Find where the given text appears and provide that cell's center as (x, y) coordinate. 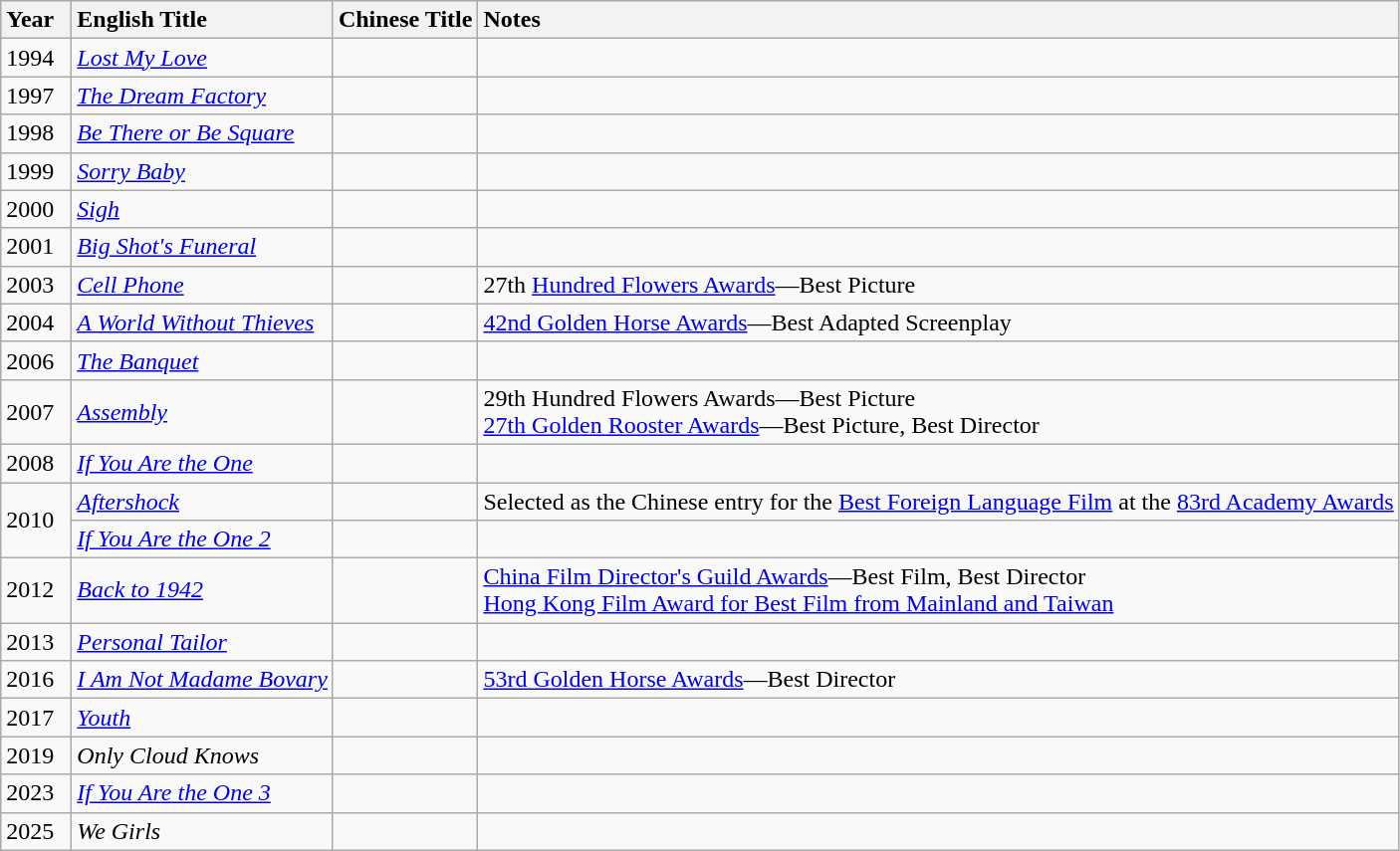
2004 (36, 322)
I Am Not Madame Bovary (203, 680)
2019 (36, 755)
2008 (36, 463)
We Girls (203, 831)
China Film Director's Guild Awards—Best Film, Best DirectorHong Kong Film Award for Best Film from Mainland and Taiwan (938, 591)
Sorry Baby (203, 171)
2000 (36, 209)
27th Hundred Flowers Awards—Best Picture (938, 285)
The Banquet (203, 360)
2001 (36, 247)
English Title (203, 20)
2025 (36, 831)
1998 (36, 133)
2010 (36, 520)
2003 (36, 285)
42nd Golden Horse Awards—Best Adapted Screenplay (938, 322)
If You Are the One 2 (203, 539)
2016 (36, 680)
2023 (36, 793)
29th Hundred Flowers Awards—Best Picture27th Golden Rooster Awards—Best Picture, Best Director (938, 412)
1994 (36, 58)
Be There or Be Square (203, 133)
Back to 1942 (203, 591)
Notes (938, 20)
The Dream Factory (203, 96)
Personal Tailor (203, 642)
Selected as the Chinese entry for the Best Foreign Language Film at the 83rd Academy Awards (938, 501)
2017 (36, 718)
If You Are the One (203, 463)
53rd Golden Horse Awards—Best Director (938, 680)
Assembly (203, 412)
Youth (203, 718)
Big Shot's Funeral (203, 247)
Aftershock (203, 501)
1999 (36, 171)
Sigh (203, 209)
A World Without Thieves (203, 322)
2006 (36, 360)
If You Are the One 3 (203, 793)
1997 (36, 96)
2013 (36, 642)
Chinese Title (405, 20)
2007 (36, 412)
Cell Phone (203, 285)
Year (36, 20)
2012 (36, 591)
Only Cloud Knows (203, 755)
Lost My Love (203, 58)
